Provide the (x, y) coordinate of the cell's center where the given text is located.  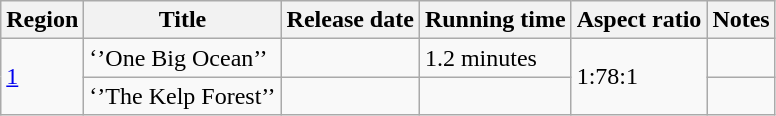
Release date (350, 20)
‘’The Kelp Forest’’ (182, 96)
Running time (495, 20)
‘’One Big Ocean’’ (182, 58)
1:78:1 (639, 77)
1.2 minutes (495, 58)
Notes (741, 20)
Region (42, 20)
1 (42, 77)
Title (182, 20)
Aspect ratio (639, 20)
